Locate the cell with the specified text and output its [X, Y] center coordinate. 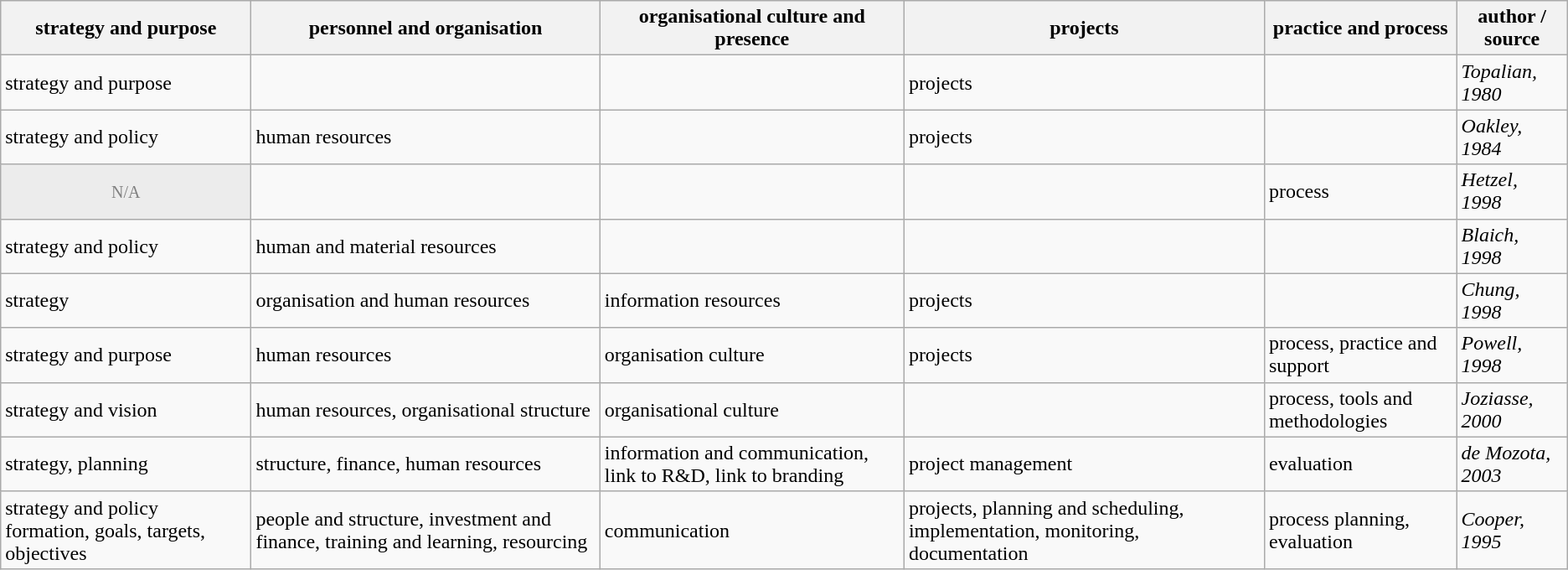
Powell, 1998 [1512, 355]
process planning, evaluation [1360, 530]
Topalian, 1980 [1512, 82]
human and material resources [426, 246]
process, tools and methodologies [1360, 409]
process [1360, 191]
Chung, 1998 [1512, 300]
Cooper, 1995 [1512, 530]
projects, planning and scheduling, implementation, monitoring, documentation [1084, 530]
Hetzel, 1998 [1512, 191]
Blaich, 1998 [1512, 246]
organisational culture [752, 409]
information resources [752, 300]
strategy and vision [126, 409]
Oakley, 1984 [1512, 137]
organisation and human resources [426, 300]
information and communication, link to R&D, link to branding [752, 464]
de Mozota, 2003 [1512, 464]
practice and process [1360, 28]
strategy and policy formation, goals, targets, objectives [126, 530]
strategy, planning [126, 464]
organisational culture and presence [752, 28]
human resources, organisational structure [426, 409]
personnel and organisation [426, 28]
structure, finance, human resources [426, 464]
people and structure, investment and finance, training and learning, resourcing [426, 530]
Joziasse, 2000 [1512, 409]
evaluation [1360, 464]
N/A [126, 191]
process, practice and support [1360, 355]
project management [1084, 464]
author / source [1512, 28]
communication [752, 530]
strategy [126, 300]
organisation culture [752, 355]
